Return [X, Y] of the center of cell containing provided text 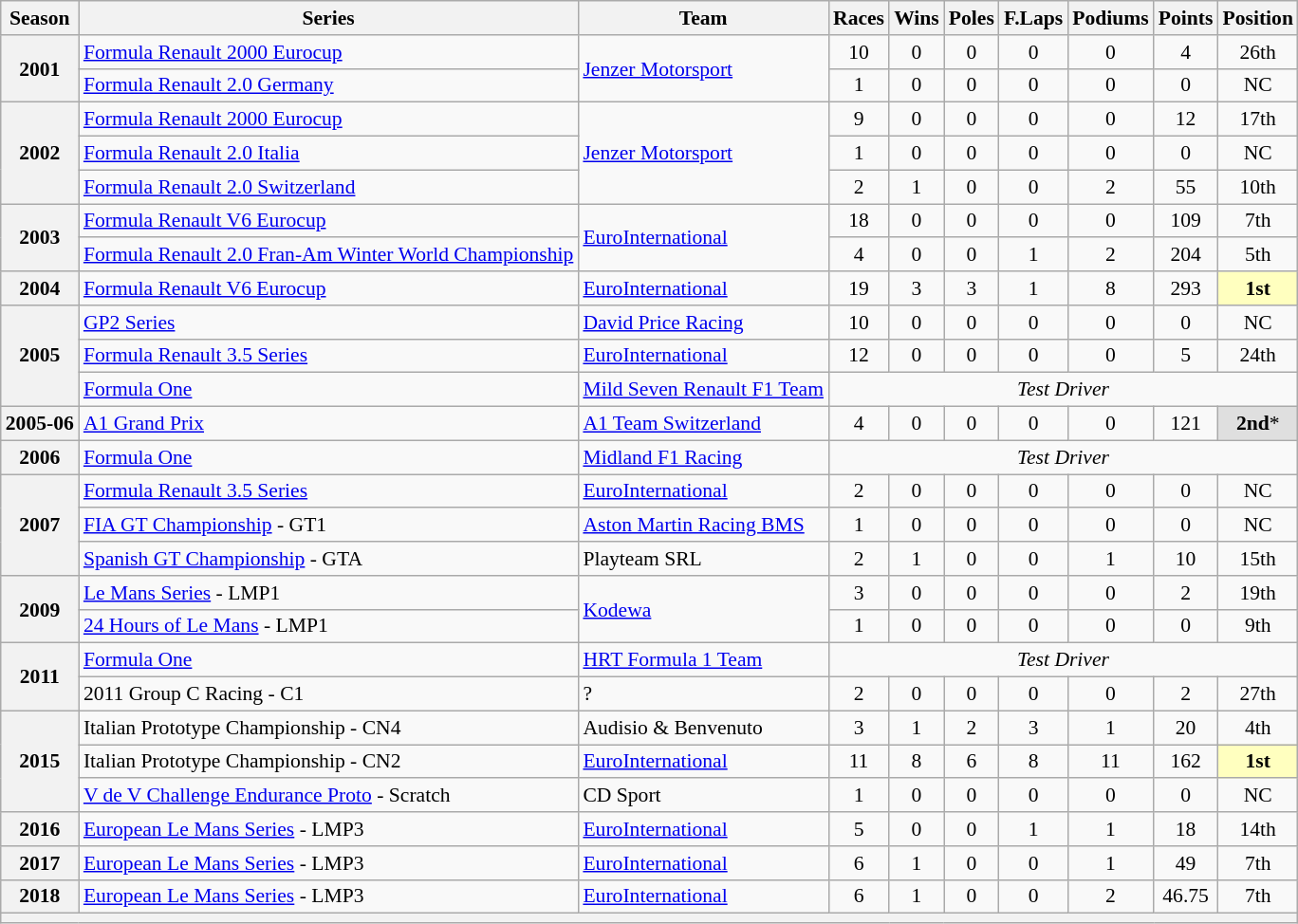
2005 [40, 357]
A1 Team Switzerland [703, 424]
5th [1257, 255]
55 [1186, 187]
? [703, 694]
2011 [40, 677]
FIA GT Championship - GT1 [328, 526]
F.Laps [1033, 18]
A1 Grand Prix [328, 424]
Italian Prototype Championship - CN4 [328, 728]
Podiums [1110, 18]
Aston Martin Racing BMS [703, 526]
2009 [40, 609]
2017 [40, 863]
204 [1186, 255]
CD Sport [703, 796]
14th [1257, 829]
15th [1257, 559]
2011 Group C Racing - C1 [328, 694]
Formula Renault 2.0 Germany [328, 85]
2002 [40, 154]
2005-06 [40, 424]
Kodewa [703, 609]
Team [703, 18]
Poles [972, 18]
293 [1186, 288]
26th [1257, 52]
19 [859, 288]
Playteam SRL [703, 559]
2001 [40, 68]
Series [328, 18]
2004 [40, 288]
9th [1257, 626]
10th [1257, 187]
2nd* [1257, 424]
162 [1186, 762]
2003 [40, 237]
2007 [40, 526]
109 [1186, 221]
GP2 Series [328, 323]
27th [1257, 694]
24th [1257, 356]
Formula Renault 2.0 Switzerland [328, 187]
49 [1186, 863]
Mild Seven Renault F1 Team [703, 390]
Le Mans Series - LMP1 [328, 593]
Formula Renault 2.0 Fran-Am Winter World Championship [328, 255]
2006 [40, 457]
4th [1257, 728]
Wins [917, 18]
2018 [40, 896]
17th [1257, 120]
19th [1257, 593]
Audisio & Benvenuto [703, 728]
Races [859, 18]
2016 [40, 829]
2015 [40, 761]
Midland F1 Racing [703, 457]
David Price Racing [703, 323]
Spanish GT Championship - GTA [328, 559]
HRT Formula 1 Team [703, 660]
121 [1186, 424]
46.75 [1186, 896]
V de V Challenge Endurance Proto - Scratch [328, 796]
Position [1257, 18]
Italian Prototype Championship - CN2 [328, 762]
9 [859, 120]
Season [40, 18]
24 Hours of Le Mans - LMP1 [328, 626]
Formula Renault 2.0 Italia [328, 154]
20 [1186, 728]
Points [1186, 18]
